Detect which cell encompasses the target text, then output its (x, y) center coordinate. 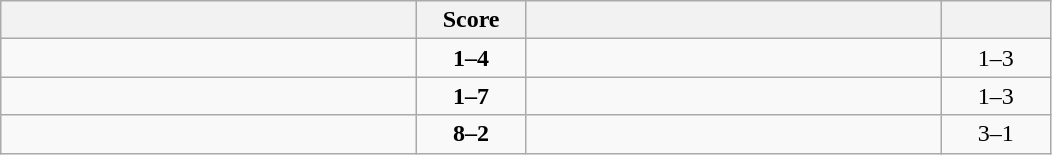
Score (472, 20)
8–2 (472, 134)
1–7 (472, 96)
1–4 (472, 58)
3–1 (996, 134)
